Return [x, y] of the center of cell containing provided text 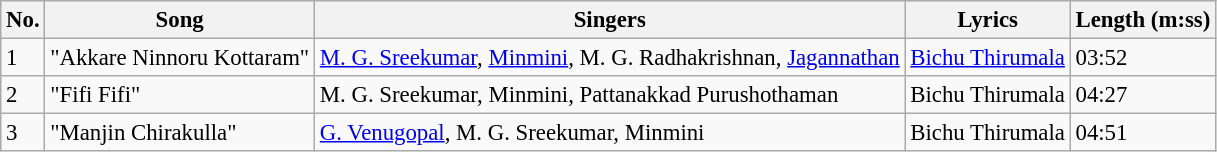
04:51 [1142, 133]
"Manjin Chirakulla" [180, 133]
04:27 [1142, 95]
Length (m:ss) [1142, 20]
G. Venugopal, M. G. Sreekumar, Minmini [610, 133]
2 [23, 95]
03:52 [1142, 58]
Song [180, 20]
"Fifi Fifi" [180, 95]
3 [23, 133]
"Akkare Ninnoru Kottaram" [180, 58]
1 [23, 58]
Singers [610, 20]
No. [23, 20]
M. G. Sreekumar, Minmini, Pattanakkad Purushothaman [610, 95]
M. G. Sreekumar, Minmini, M. G. Radhakrishnan, Jagannathan [610, 58]
Lyrics [988, 20]
